Provide the (x, y) coordinate of the cell's center where the given text is located.  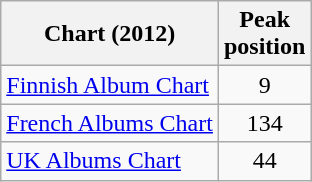
Peakposition (264, 34)
French Albums Chart (110, 123)
Chart (2012) (110, 34)
44 (264, 161)
134 (264, 123)
UK Albums Chart (110, 161)
Finnish Album Chart (110, 85)
9 (264, 85)
